Return the [X, Y] coordinate for the center point of the cell that contains the specified text.  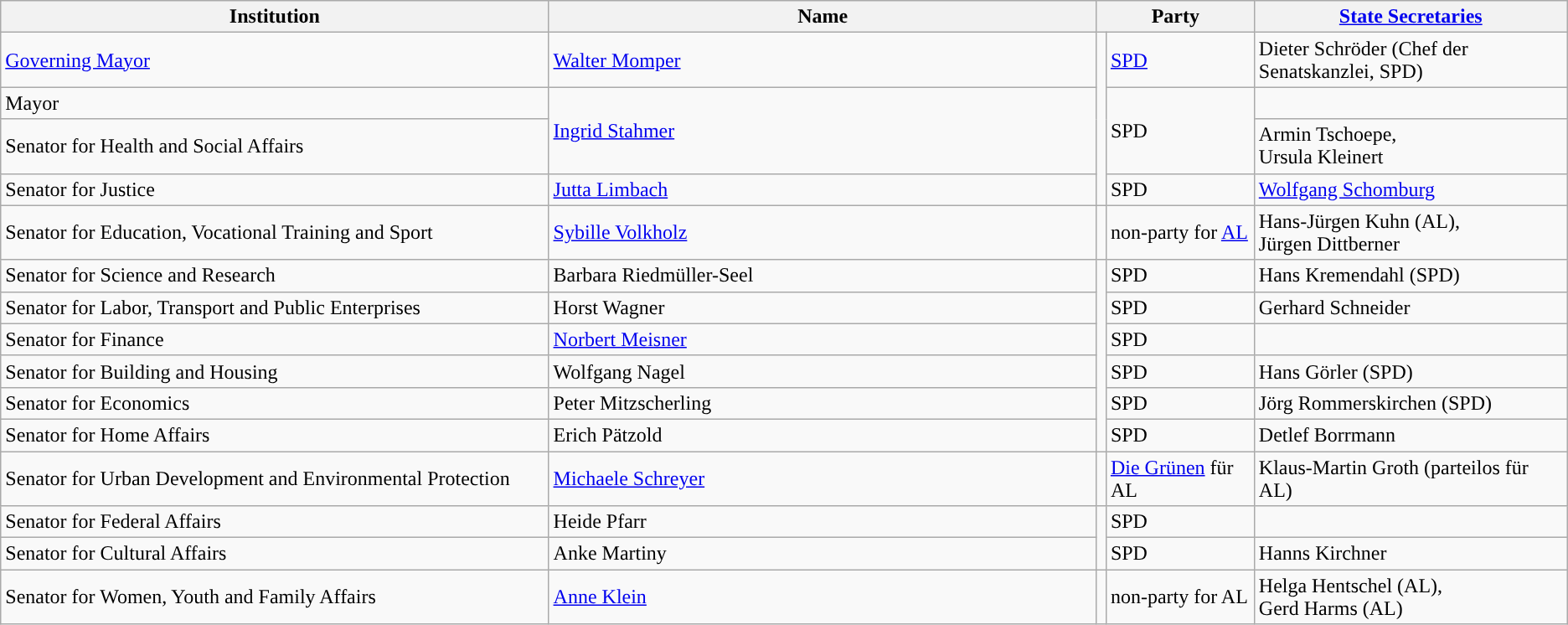
Ingrid Stahmer [823, 131]
Michaele Schreyer [823, 478]
Horst Wagner [823, 307]
Senator for Finance [275, 339]
Senator for Labor, Transport and Public Enterprises [275, 307]
Jörg Rommerskirchen (SPD) [1411, 403]
Mayor [275, 103]
Senator for Cultural Affairs [275, 554]
Senator for Justice [275, 189]
Norbert Meisner [823, 339]
Senator for Urban Development and Environmental Protection [275, 478]
Senator for Health and Social Affairs [275, 146]
Peter Mitzscherling [823, 403]
Senator for Science and Research [275, 276]
Jutta Limbach [823, 189]
Senator for Federal Affairs [275, 522]
Senator for Education, Vocational Training and Sport [275, 233]
Armin Tschoepe,Ursula Kleinert [1411, 146]
Wolfgang Schomburg [1411, 189]
Institution [275, 17]
Governing Mayor [275, 60]
Die Grünen für AL [1179, 478]
Erich Pätzold [823, 435]
Wolfgang Nagel [823, 371]
Detlef Borrmann [1411, 435]
Senator for Building and Housing [275, 371]
Barbara Riedmüller-Seel [823, 276]
Klaus-Martin Groth (parteilos für AL) [1411, 478]
State Secretaries [1411, 17]
Senator for Women, Youth and Family Affairs [275, 597]
Hans Görler (SPD) [1411, 371]
Dieter Schröder (Chef der Senatskanzlei, SPD) [1411, 60]
Helga Hentschel (AL),Gerd Harms (AL) [1411, 597]
Walter Momper [823, 60]
Senator for Home Affairs [275, 435]
Sybille Volkholz [823, 233]
Senator for Economics [275, 403]
Hans-Jürgen Kuhn (AL),Jürgen Dittberner [1411, 233]
Name [823, 17]
Anke Martiny [823, 554]
Gerhard Schneider [1411, 307]
Hanns Kirchner [1411, 554]
Anne Klein [823, 597]
Party [1175, 17]
Heide Pfarr [823, 522]
Hans Kremendahl (SPD) [1411, 276]
